From the cell containing the given text, extract its center point as [X, Y] coordinate. 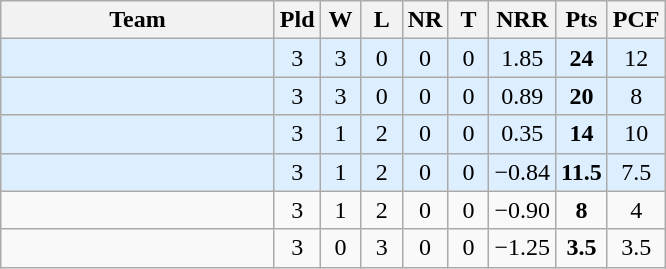
7.5 [636, 172]
Pld [297, 20]
W [340, 20]
0.89 [522, 96]
12 [636, 58]
11.5 [582, 172]
NR [425, 20]
−0.90 [522, 210]
NRR [522, 20]
10 [636, 134]
14 [582, 134]
−1.25 [522, 248]
Team [138, 20]
L [382, 20]
PCF [636, 20]
0.35 [522, 134]
Pts [582, 20]
−0.84 [522, 172]
24 [582, 58]
20 [582, 96]
4 [636, 210]
1.85 [522, 58]
T [468, 20]
